Locate the cell with the specified text and output its [X, Y] center coordinate. 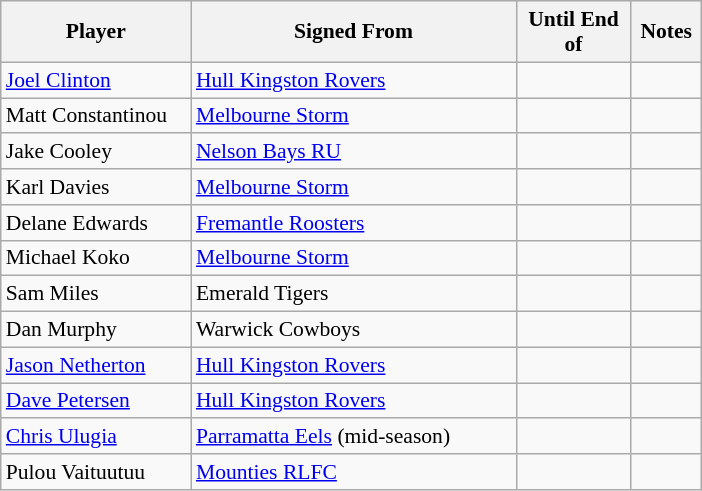
Joel Clinton [96, 80]
Until End of [574, 32]
Jason Netherton [96, 365]
Signed From [354, 32]
Sam Miles [96, 294]
Fremantle Roosters [354, 223]
Emerald Tigers [354, 294]
Mounties RLFC [354, 472]
Delane Edwards [96, 223]
Dave Petersen [96, 401]
Chris Ulugia [96, 437]
Parramatta Eels (mid-season) [354, 437]
Matt Constantinou [96, 116]
Notes [666, 32]
Michael Koko [96, 258]
Karl Davies [96, 187]
Jake Cooley [96, 152]
Player [96, 32]
Dan Murphy [96, 330]
Warwick Cowboys [354, 330]
Pulou Vaituutuu [96, 472]
Nelson Bays RU [354, 152]
